Capture the cell that displays the provided text and extract its [x, y] central coordinate. 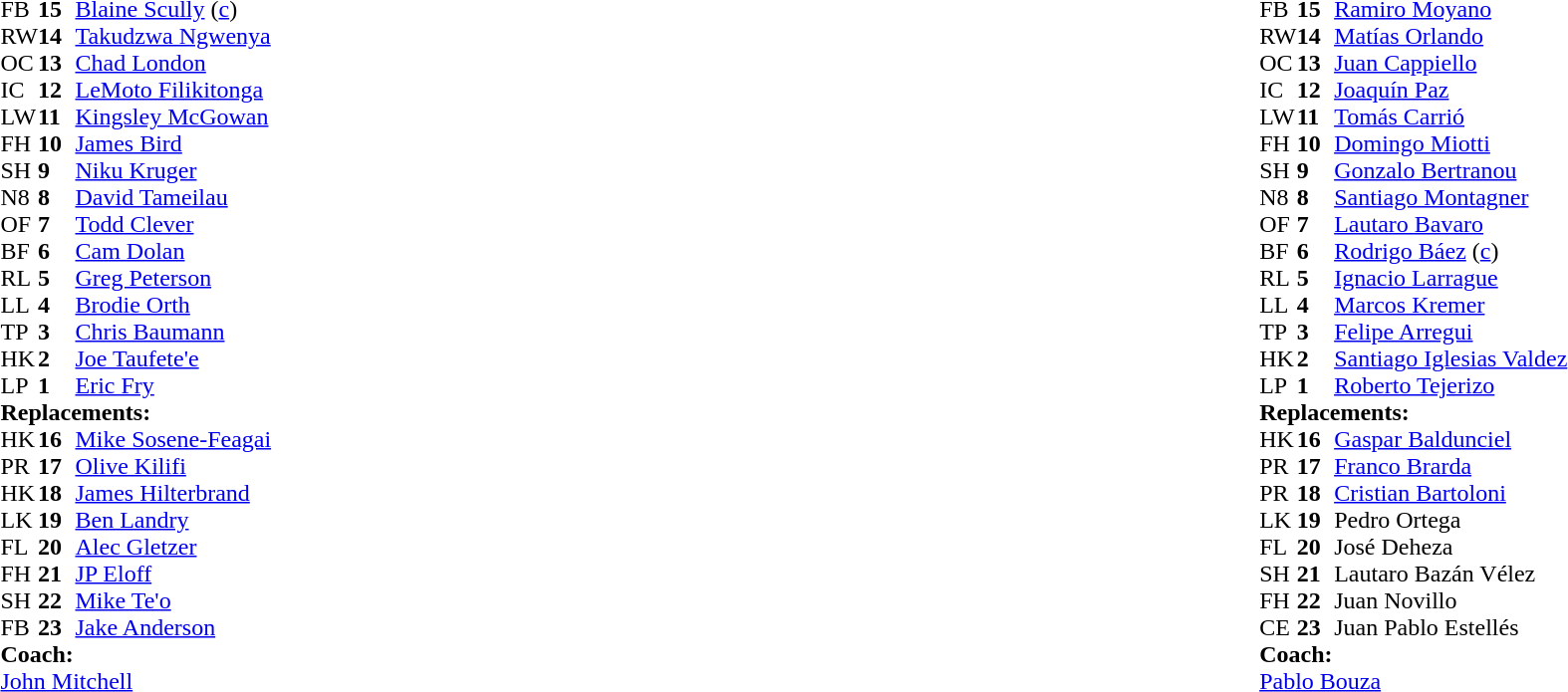
Alec Gletzer [173, 548]
Rodrigo Báez (c) [1450, 251]
JP Eloff [173, 574]
Domingo Miotti [1450, 143]
Marcos Kremer [1450, 305]
Mike Sosene-Feagai [173, 440]
James Bird [173, 143]
Juan Pablo Estellés [1450, 627]
David Tameilau [173, 197]
Felipe Arregui [1450, 333]
Joe Taufete'e [173, 358]
Lautaro Bazán Vélez [1450, 574]
Chad London [173, 64]
Gonzalo Bertranou [1450, 171]
Juan Cappiello [1450, 64]
Gaspar Baldunciel [1450, 440]
LeMoto Filikitonga [173, 90]
Juan Novillo [1450, 601]
Tomás Carrió [1450, 117]
Cristian Bartoloni [1450, 494]
Roberto Tejerizo [1450, 386]
Santiago Iglesias Valdez [1450, 358]
Franco Brarda [1450, 466]
José Deheza [1450, 548]
James Hilterbrand [173, 494]
Pedro Ortega [1450, 520]
Chris Baumann [173, 333]
Kingsley McGowan [173, 117]
Greg Peterson [173, 279]
Jake Anderson [173, 627]
Ignacio Larrague [1450, 279]
Lautaro Bavaro [1450, 225]
CE [1278, 627]
Eric Fry [173, 386]
Niku Kruger [173, 171]
FB [19, 627]
Takudzwa Ngwenya [173, 36]
Mike Te'o [173, 601]
Joaquín Paz [1450, 90]
Matías Orlando [1450, 36]
Santiago Montagner [1450, 197]
Cam Dolan [173, 251]
Brodie Orth [173, 305]
Olive Kilifi [173, 466]
Todd Clever [173, 225]
Ben Landry [173, 520]
